Provide the [x, y] coordinate of the cell's center where the given text is located.  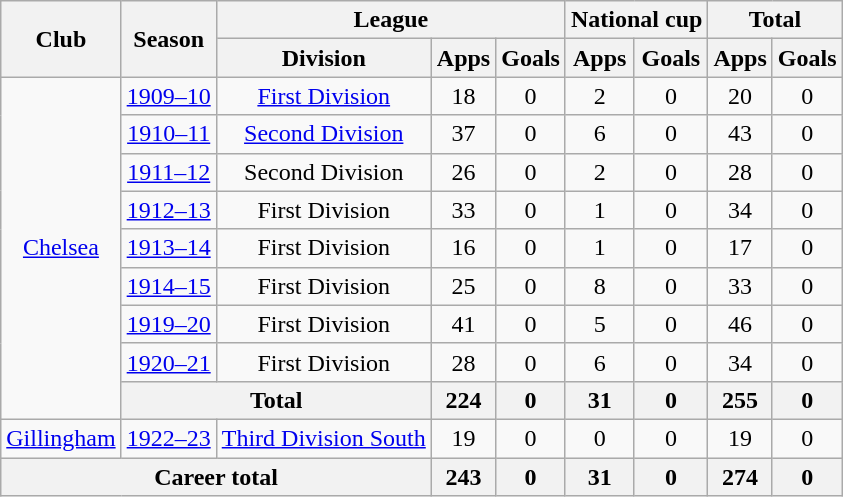
26 [463, 172]
1919–20 [168, 324]
1911–12 [168, 172]
18 [463, 96]
1922–23 [168, 438]
5 [599, 324]
Third Division South [324, 438]
Club [61, 39]
46 [740, 324]
1912–13 [168, 210]
Gillingham [61, 438]
16 [463, 248]
20 [740, 96]
Season [168, 39]
National cup [636, 20]
25 [463, 286]
37 [463, 134]
1920–21 [168, 362]
Chelsea [61, 248]
1913–14 [168, 248]
255 [740, 400]
1910–11 [168, 134]
274 [740, 477]
Career total [216, 477]
224 [463, 400]
Division [324, 58]
243 [463, 477]
41 [463, 324]
43 [740, 134]
League [390, 20]
1909–10 [168, 96]
8 [599, 286]
1914–15 [168, 286]
17 [740, 248]
